Capture the cell that displays the provided text and extract its [x, y] central coordinate. 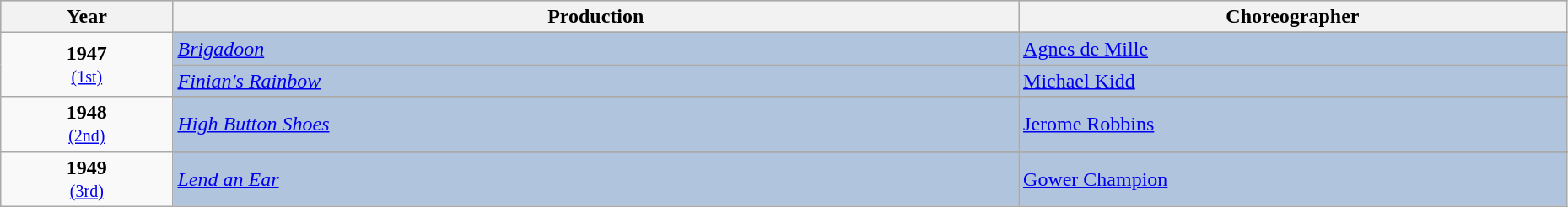
Michael Kidd [1293, 81]
Choreographer [1293, 17]
Agnes de Mille [1293, 49]
1947(1st) [87, 65]
Year [87, 17]
Gower Champion [1293, 178]
Lend an Ear [595, 178]
Production [595, 17]
1949(3rd) [87, 178]
Jerome Robbins [1293, 125]
Finian's Rainbow [595, 81]
1948(2nd) [87, 125]
High Button Shoes [595, 125]
Brigadoon [595, 49]
